Detect which cell encompasses the target text, then output its [x, y] center coordinate. 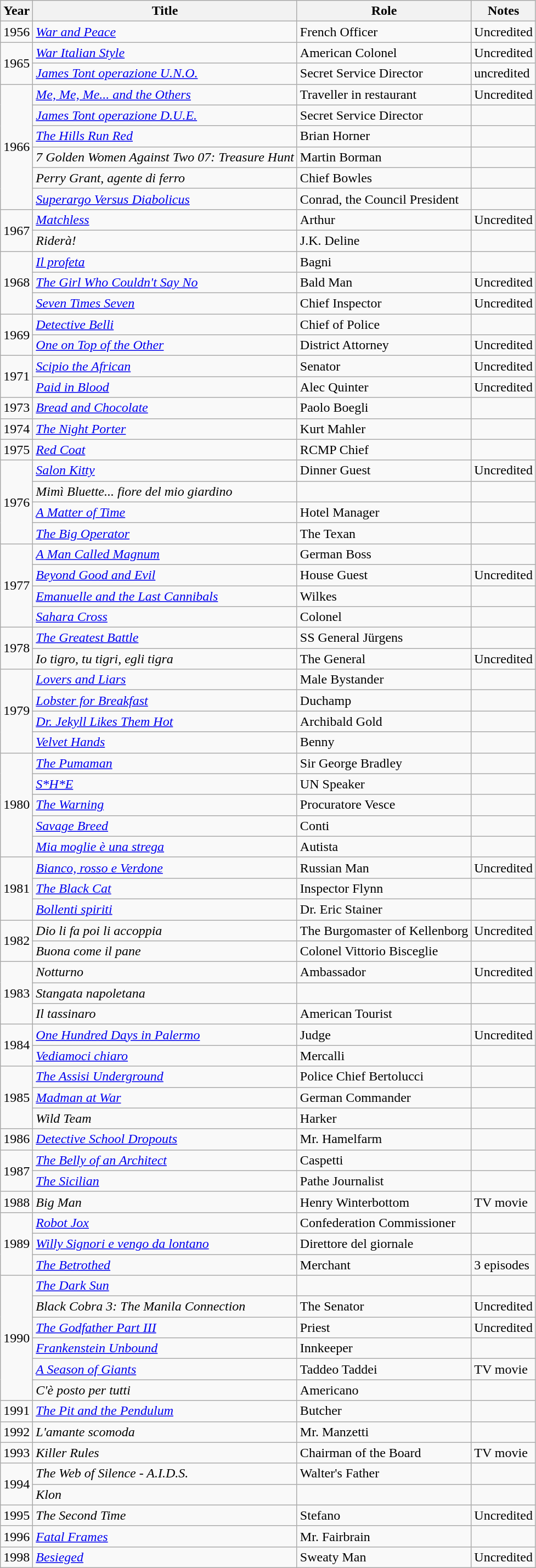
Il tassinaro [165, 1014]
RCMP Chief [384, 450]
Paid in Blood [165, 387]
Perry Grant, agente di ferro [165, 178]
Colonel [384, 617]
Traveller in restaurant [384, 94]
1994 [16, 1484]
Autista [384, 847]
Butcher [384, 1411]
Mimì Bluette... fiore del mio giardino [165, 491]
Confederation Commissioner [384, 1223]
Role [384, 11]
Notturno [165, 972]
Martin Borman [384, 157]
French Officer [384, 32]
Brian Horner [384, 136]
Robot Jox [165, 1223]
The Girl Who Couldn't Say No [165, 283]
1983 [16, 993]
The Betrothed [165, 1264]
UN Speaker [384, 784]
Hotel Manager [384, 512]
1976 [16, 502]
The Big Operator [165, 533]
Mr. Hamelfarm [384, 1139]
Me, Me, Me... and the Others [165, 94]
Black Cobra 3: The Manila Connection [165, 1307]
1966 [16, 147]
1991 [16, 1411]
Priest [384, 1328]
American Tourist [384, 1014]
uncredited [504, 74]
Il profeta [165, 262]
Seven Times Seven [165, 304]
The Night Porter [165, 429]
Sir George Bradley [384, 763]
The Sicilian [165, 1181]
War Italian Style [165, 53]
Lovers and Liars [165, 680]
Alec Quinter [384, 387]
One Hundred Days in Palermo [165, 1035]
The Pit and the Pendulum [165, 1411]
Taddeo Taddei [384, 1369]
Procuratore Vesce [384, 805]
1968 [16, 283]
Caspetti [384, 1160]
1974 [16, 429]
1982 [16, 941]
Henry Winterbottom [384, 1202]
Ambassador [384, 972]
Big Man [165, 1202]
Archibald Gold [384, 721]
Bollenti spiriti [165, 909]
A Matter of Time [165, 512]
James Tont operazione D.U.E. [165, 115]
German Commander [384, 1097]
Madman at War [165, 1097]
Dinner Guest [384, 471]
Russian Man [384, 867]
German Boss [384, 554]
1995 [16, 1515]
Male Bystander [384, 680]
1956 [16, 32]
Conti [384, 826]
SS General Jürgens [384, 638]
The Godfather Part III [165, 1328]
1996 [16, 1536]
Notes [504, 11]
The Black Cat [165, 888]
Scipio the African [165, 366]
Chief of Police [384, 324]
Innkeeper [384, 1348]
J.K. Deline [384, 240]
Kurt Mahler [384, 429]
Dr. Eric Stainer [384, 909]
Judge [384, 1035]
Mr. Fairbrain [384, 1536]
Wild Team [165, 1118]
American Colonel [384, 53]
1965 [16, 63]
War and Peace [165, 32]
Mercalli [384, 1056]
Salon Kitty [165, 471]
1980 [16, 805]
Stefano [384, 1515]
Frankenstein Unbound [165, 1348]
1971 [16, 377]
District Attorney [384, 345]
Red Coat [165, 450]
Bread and Chocolate [165, 408]
Bianco, rosso e Verdone [165, 867]
Dr. Jekyll Likes Them Hot [165, 721]
Besieged [165, 1557]
One on Top of the Other [165, 345]
Senator [384, 366]
Sweaty Man [384, 1557]
7 Golden Women Against Two 07: Treasure Hunt [165, 157]
The General [384, 659]
The Web of Silence - A.I.D.S. [165, 1474]
Police Chief Bertolucci [384, 1077]
1985 [16, 1097]
Mr. Manzetti [384, 1432]
Walter's Father [384, 1474]
1987 [16, 1171]
The Assisi Underground [165, 1077]
The Texan [384, 533]
Wilkes [384, 596]
Buona come il pane [165, 951]
Emanuelle and the Last Cannibals [165, 596]
The Hills Run Red [165, 136]
1984 [16, 1045]
The Second Time [165, 1515]
S*H*E [165, 784]
Americano [384, 1390]
Savage Breed [165, 826]
Pathe Journalist [384, 1181]
1986 [16, 1139]
1973 [16, 408]
The Belly of an Architect [165, 1160]
1975 [16, 450]
Stangata napoletana [165, 993]
1979 [16, 711]
House Guest [384, 575]
Year [16, 11]
Fatal Frames [165, 1536]
Matchless [165, 220]
Superargo Versus Diabolicus [165, 199]
1990 [16, 1338]
3 episodes [504, 1264]
Mia moglie è una strega [165, 847]
The Warning [165, 805]
Arthur [384, 220]
1967 [16, 230]
1977 [16, 585]
Io tigro, tu tigri, egli tigra [165, 659]
Killer Rules [165, 1453]
Chairman of the Board [384, 1453]
C'è posto per tutti [165, 1390]
1993 [16, 1453]
Title [165, 11]
Dio li fa poi li accoppia [165, 931]
Inspector Flynn [384, 888]
Velvet Hands [165, 742]
Colonel Vittorio Bisceglie [384, 951]
The Greatest Battle [165, 638]
A Man Called Magnum [165, 554]
Duchamp [384, 701]
1978 [16, 648]
The Dark Sun [165, 1286]
Willy Signori e vengo da lontano [165, 1244]
A Season of Giants [165, 1369]
The Senator [384, 1307]
Benny [384, 742]
L'amante scomoda [165, 1432]
Bagni [384, 262]
1969 [16, 335]
Conrad, the Council President [384, 199]
Bald Man [384, 283]
Vediamoci chiaro [165, 1056]
1981 [16, 888]
Detective Belli [165, 324]
Merchant [384, 1264]
Riderà! [165, 240]
Harker [384, 1118]
Klon [165, 1494]
1988 [16, 1202]
James Tont operazione U.N.O. [165, 74]
Chief Bowles [384, 178]
The Burgomaster of Kellenborg [384, 931]
Beyond Good and Evil [165, 575]
Paolo Boegli [384, 408]
1992 [16, 1432]
Direttore del giornale [384, 1244]
The Pumaman [165, 763]
1998 [16, 1557]
Lobster for Breakfast [165, 701]
1989 [16, 1244]
Chief Inspector [384, 304]
Sahara Cross [165, 617]
Detective School Dropouts [165, 1139]
